Return (X, Y) of the center of cell containing provided text 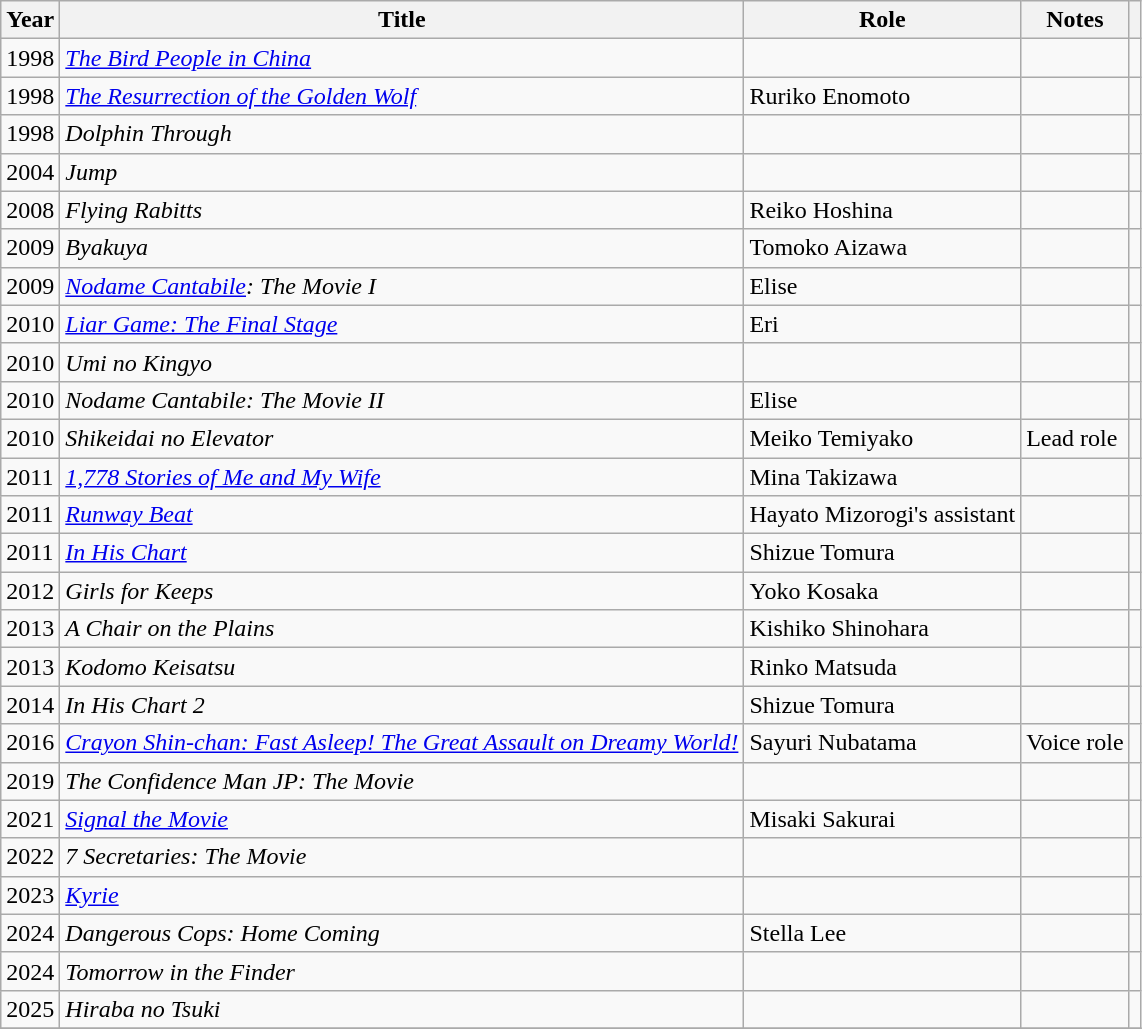
Crayon Shin-chan: Fast Asleep! The Great Assault on Dreamy World! (402, 743)
2016 (30, 743)
Flying Rabitts (402, 210)
Dangerous Cops: Home Coming (402, 933)
Tomoko Aizawa (882, 248)
1,778 Stories of Me and My Wife (402, 477)
Hayato Mizorogi's assistant (882, 515)
Tomorrow in the Finder (402, 971)
Notes (1076, 20)
2019 (30, 781)
The Confidence Man JP: The Movie (402, 781)
Liar Game: The Final Stage (402, 324)
Year (30, 20)
Nodame Cantabile: The Movie I (402, 286)
Lead role (1076, 438)
Stella Lee (882, 933)
Dolphin Through (402, 134)
Nodame Cantabile: The Movie II (402, 400)
Role (882, 20)
Meiko Temiyako (882, 438)
Eri (882, 324)
The Resurrection of the Golden Wolf (402, 96)
2022 (30, 857)
Kishiko Shinohara (882, 629)
Misaki Sakurai (882, 819)
Byakuya (402, 248)
The Bird People in China (402, 58)
A Chair on the Plains (402, 629)
2008 (30, 210)
Ruriko Enomoto (882, 96)
Yoko Kosaka (882, 591)
Rinko Matsuda (882, 667)
Sayuri Nubatama (882, 743)
Girls for Keeps (402, 591)
Umi no Kingyo (402, 362)
Kyrie (402, 895)
Signal the Movie (402, 819)
7 Secretaries: The Movie (402, 857)
2021 (30, 819)
Mina Takizawa (882, 477)
In His Chart 2 (402, 705)
Kodomo Keisatsu (402, 667)
Runway Beat (402, 515)
2023 (30, 895)
Voice role (1076, 743)
2012 (30, 591)
Hiraba no Tsuki (402, 1009)
In His Chart (402, 553)
2004 (30, 172)
Jump (402, 172)
Shikeidai no Elevator (402, 438)
2025 (30, 1009)
Title (402, 20)
2014 (30, 705)
Reiko Hoshina (882, 210)
